Return the [x, y] coordinate for the center point of the cell that contains the specified text.  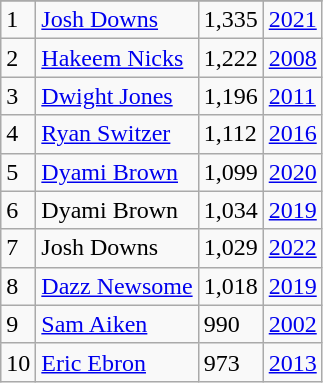
1,099 [230, 172]
990 [230, 324]
2008 [292, 58]
2021 [292, 20]
1,335 [230, 20]
2013 [292, 362]
1,034 [230, 210]
Dazz Newsome [117, 286]
2020 [292, 172]
Sam Aiken [117, 324]
973 [230, 362]
1,196 [230, 96]
Hakeem Nicks [117, 58]
5 [18, 172]
Dwight Jones [117, 96]
1,112 [230, 134]
2002 [292, 324]
1,018 [230, 286]
Eric Ebron [117, 362]
10 [18, 362]
7 [18, 248]
Ryan Switzer [117, 134]
9 [18, 324]
2022 [292, 248]
2011 [292, 96]
8 [18, 286]
2 [18, 58]
3 [18, 96]
1 [18, 20]
1,029 [230, 248]
1,222 [230, 58]
2016 [292, 134]
4 [18, 134]
6 [18, 210]
